Extract the [x, y] coordinate from the center of the cell holding the provided text.  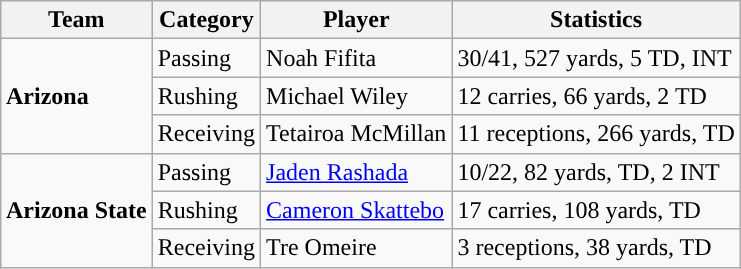
Player [356, 20]
Team [76, 20]
Noah Fifita [356, 58]
Cameron Skattebo [356, 210]
11 receptions, 266 yards, TD [596, 134]
Michael Wiley [356, 96]
10/22, 82 yards, TD, 2 INT [596, 172]
Jaden Rashada [356, 172]
17 carries, 108 yards, TD [596, 210]
Tetairoa McMillan [356, 134]
Arizona State [76, 210]
3 receptions, 38 yards, TD [596, 248]
Tre Omeire [356, 248]
Category [206, 20]
Arizona [76, 96]
Statistics [596, 20]
30/41, 527 yards, 5 TD, INT [596, 58]
12 carries, 66 yards, 2 TD [596, 96]
